Output the [x, y] coordinate of the center of the cell containing the given text.  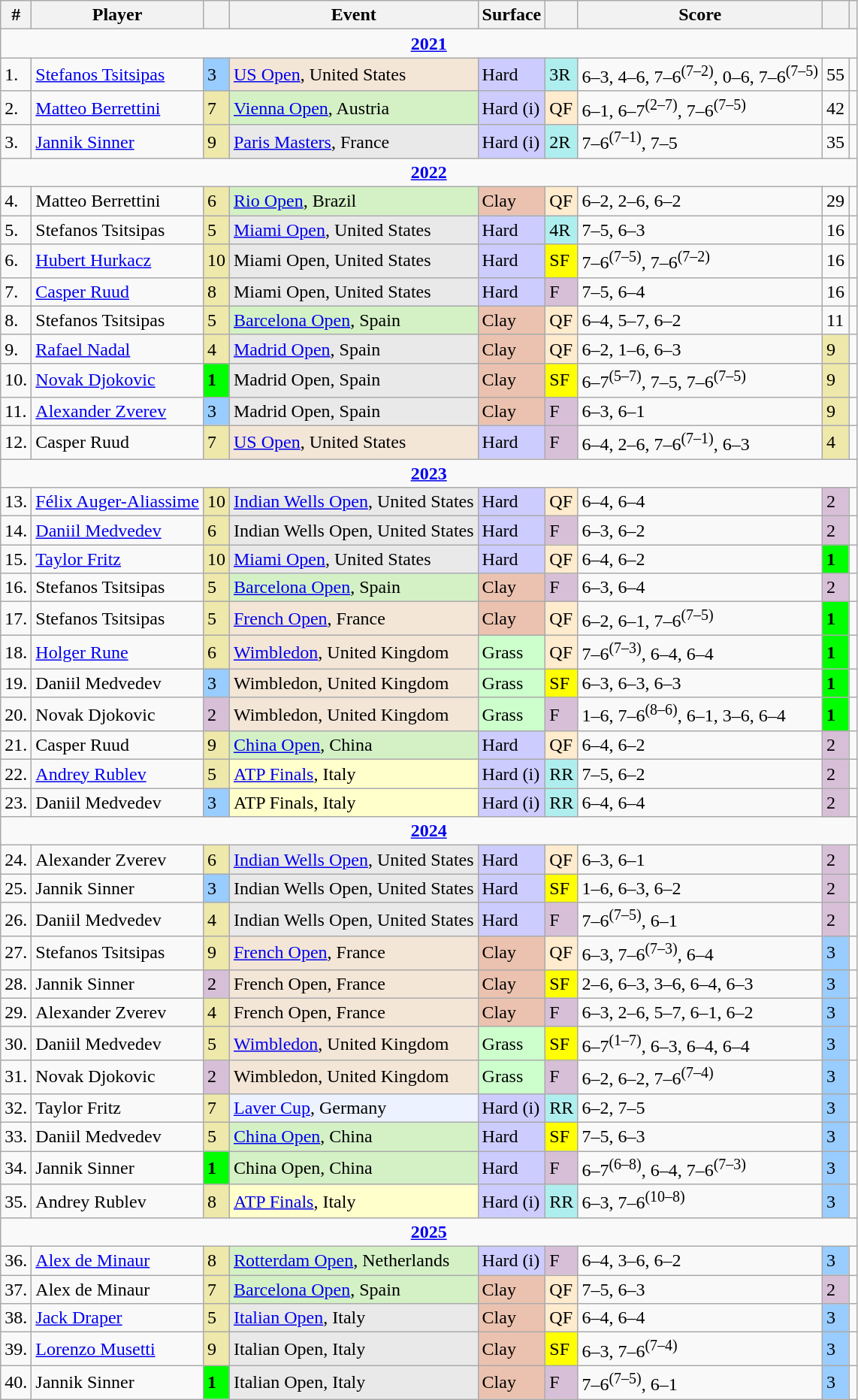
40. [17, 1383]
Rafael Nadal [117, 349]
18. [17, 652]
26. [17, 920]
34. [17, 1168]
42 [835, 108]
12. [17, 442]
6–2, 7–5 [700, 1108]
Vienna Open, Austria [353, 108]
7–6(7–3), 6–4, 6–4 [700, 652]
31. [17, 1078]
Rio Open, Brazil [353, 201]
29. [17, 1012]
Surface [512, 15]
39. [17, 1350]
6–4, 3–6, 6–2 [700, 1261]
32. [17, 1108]
28. [17, 984]
Lorenzo Musetti [117, 1350]
14. [17, 531]
2021 [429, 44]
7. [17, 292]
Laver Cup, Germany [353, 1108]
29 [835, 201]
Félix Auger-Aliassime [117, 502]
Rotterdam Open, Netherlands [353, 1261]
35 [835, 141]
6–4, 2–6, 7–6(7–1), 6–3 [700, 442]
Event [353, 15]
6–4, 5–7, 6–2 [700, 320]
35. [17, 1201]
17. [17, 619]
2R [562, 141]
1–6, 6–3, 6–2 [700, 888]
7–5, 6–4 [700, 292]
37. [17, 1290]
23. [17, 803]
4R [562, 230]
6–2, 1–6, 6–3 [700, 349]
10. [17, 380]
9. [17, 349]
6–1, 6–7(2–7), 7–6(7–5) [700, 108]
30. [17, 1043]
# [17, 15]
55 [835, 75]
6–3, 2–6, 5–7, 6–1, 6–2 [700, 1012]
6–7(6–8), 6–4, 7–6(7–3) [700, 1168]
33. [17, 1136]
6–3, 6–4 [700, 588]
27. [17, 953]
Paris Masters, France [353, 141]
1–6, 7–6(8–6), 6–1, 3–6, 6–4 [700, 714]
Score [700, 15]
6–3, 7–6(7–4) [700, 1350]
Hubert Hurkacz [117, 262]
Player [117, 15]
6–2, 2–6, 6–2 [700, 201]
6–3, 6–2 [700, 531]
19. [17, 683]
8. [17, 320]
1. [17, 75]
2024 [429, 831]
15. [17, 559]
Jack Draper [117, 1318]
3. [17, 141]
7–5, 6–2 [700, 774]
Holger Rune [117, 652]
2022 [429, 173]
25. [17, 888]
6–3, 7–6(10–8) [700, 1201]
4. [17, 201]
2025 [429, 1232]
11 [835, 320]
11. [17, 411]
2. [17, 108]
6–2, 6–2, 7–6(7–4) [700, 1078]
7–6(7–1), 7–5 [700, 141]
6. [17, 262]
22. [17, 774]
38. [17, 1318]
6–3, 6–3, 6–3 [700, 683]
13. [17, 502]
5. [17, 230]
2023 [429, 473]
16. [17, 588]
7–6(7–5), 7–6(7–2) [700, 262]
6–2, 6–1, 7–6(7–5) [700, 619]
3R [562, 75]
24. [17, 860]
6–7(5–7), 7–5, 7–6(7–5) [700, 380]
2–6, 6–3, 3–6, 6–4, 6–3 [700, 984]
36. [17, 1261]
6–7(1–7), 6–3, 6–4, 6–4 [700, 1043]
20. [17, 714]
6–3, 4–6, 7–6(7–2), 0–6, 7–6(7–5) [700, 75]
21. [17, 745]
6–3, 7–6(7–3), 6–4 [700, 953]
